Provide the [x, y] coordinate of the cell's center where the given text is located.  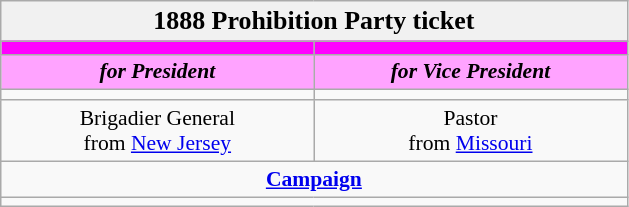
for Vice President [470, 72]
1888 Prohibition Party ticket [314, 21]
Pastorfrom Missouri [470, 130]
for President [158, 72]
Brigadier Generalfrom New Jersey [158, 130]
Campaign [314, 179]
